Determine the (X, Y) coordinate at the center of the cell enclosing the given text.  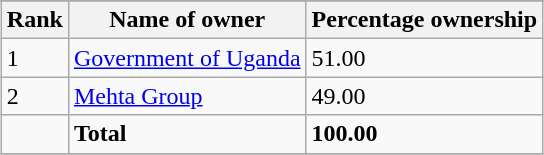
1 (34, 58)
2 (34, 96)
100.00 (424, 134)
Government of Uganda (187, 58)
Total (187, 134)
Percentage ownership (424, 20)
Mehta Group (187, 96)
49.00 (424, 96)
Rank (34, 20)
Name of owner (187, 20)
51.00 (424, 58)
